Scan for the cell matching the given text and deliver its (x, y) coordinate at center. 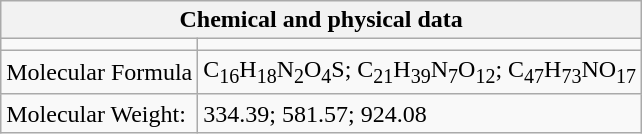
Chemical and physical data (322, 20)
334.39; 581.57; 924.08 (420, 113)
Molecular Weight: (100, 113)
C16H18N2O4S; C21H39N7O12; C47H73NO17 (420, 72)
Molecular Formula (100, 72)
